Find where the given text appears and provide that cell's center as [x, y] coordinate. 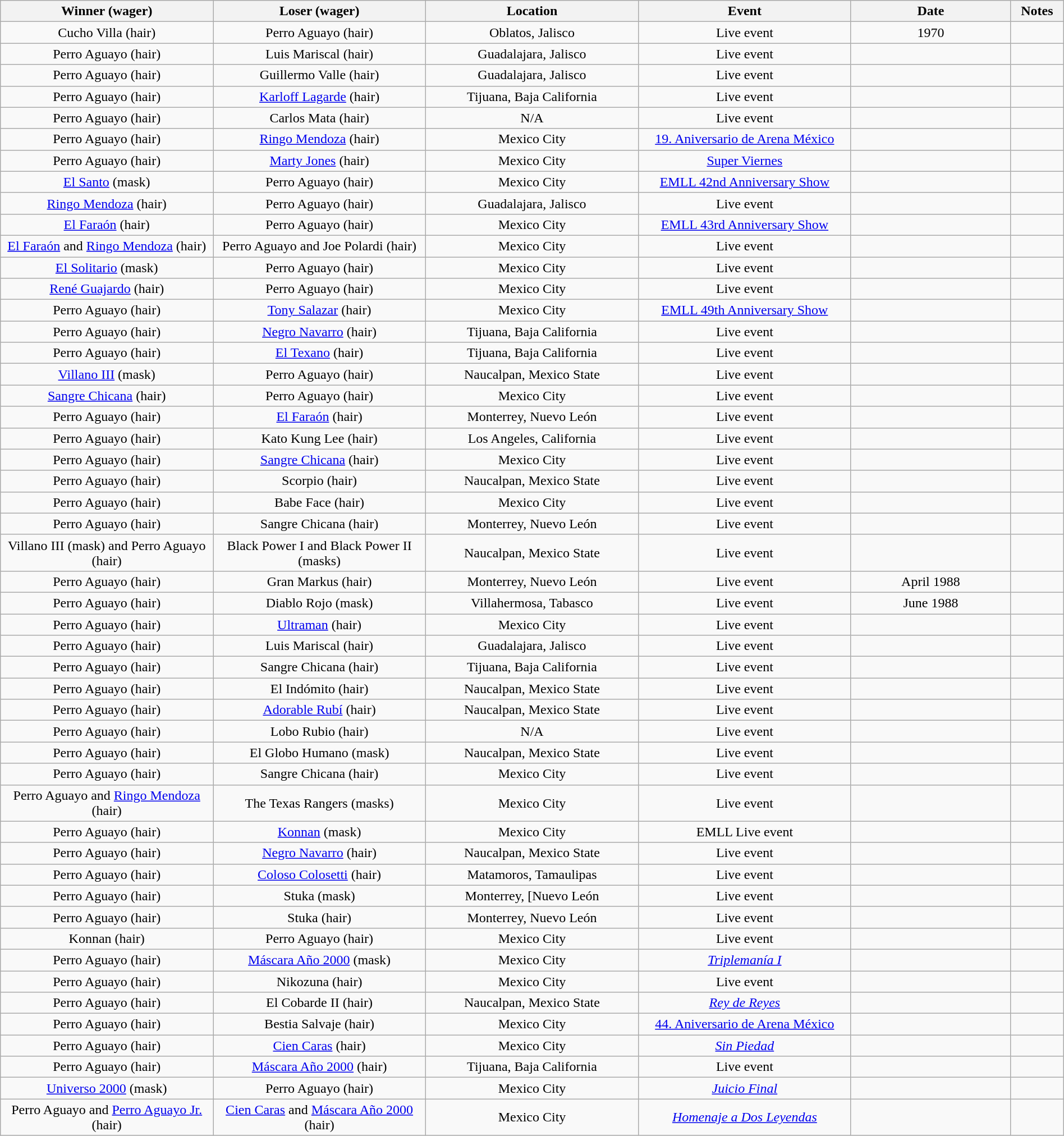
El Solitario (mask) [107, 268]
Ultraman (hair) [320, 625]
Stuka (mask) [320, 896]
EMLL 42nd Anniversary Show [744, 182]
René Guajardo (hair) [107, 289]
EMLL 49th Anniversary Show [744, 310]
Perro Aguayo and Ringo Mendoza (hair) [107, 803]
Konnan (hair) [107, 938]
Villano III (mask) and Perro Aguayo (hair) [107, 552]
Stuka (hair) [320, 917]
Universo 2000 (mask) [107, 1088]
1970 [930, 33]
Winner (wager) [107, 11]
El Santo (mask) [107, 182]
Kato Kung Lee (hair) [320, 438]
EMLL 43rd Anniversary Show [744, 225]
Triplemanía I [744, 960]
El Indómito (hair) [320, 689]
El Faraón and Ringo Mendoza (hair) [107, 246]
Oblatos, Jalisco [532, 33]
Date [930, 11]
44. Aniversario de Arena México [744, 1024]
Cien Caras and Máscara Año 2000 (hair) [320, 1117]
El Cobarde II (hair) [320, 1003]
Perro Aguayo and Joe Polardi (hair) [320, 246]
Black Power I and Black Power II (masks) [320, 552]
Guillermo Valle (hair) [320, 75]
Máscara Año 2000 (mask) [320, 960]
Karloff Lagarde (hair) [320, 97]
Bestia Salvaje (hair) [320, 1024]
Carlos Mata (hair) [320, 118]
June 1988 [930, 603]
Villahermosa, Tabasco [532, 603]
El Globo Humano (mask) [320, 753]
Cien Caras (hair) [320, 1046]
Notes [1037, 11]
The Texas Rangers (masks) [320, 803]
Villano III (mask) [107, 374]
Adorable Rubí (hair) [320, 710]
Máscara Año 2000 (hair) [320, 1067]
Homenaje a Dos Leyendas [744, 1117]
Lobo Rubio (hair) [320, 731]
Nikozuna (hair) [320, 982]
Matamoros, Tamaulipas [532, 874]
EMLL Live event [744, 832]
Perro Aguayo and Perro Aguayo Jr. (hair) [107, 1117]
Super Viernes [744, 161]
Coloso Colosetti (hair) [320, 874]
El Texano (hair) [320, 353]
Tony Salazar (hair) [320, 310]
Los Angeles, California [532, 438]
Sin Piedad [744, 1046]
April 1988 [930, 581]
Gran Markus (hair) [320, 581]
Juicio Final [744, 1088]
Konnan (mask) [320, 832]
Marty Jones (hair) [320, 161]
Scorpio (hair) [320, 481]
19. Aniversario de Arena México [744, 139]
Monterrey, [Nuevo León [532, 896]
Babe Face (hair) [320, 502]
Diablo Rojo (mask) [320, 603]
Loser (wager) [320, 11]
Location [532, 11]
Cucho Villa (hair) [107, 33]
Event [744, 11]
Rey de Reyes [744, 1003]
